Detect which cell encompasses the target text, then output its [x, y] center coordinate. 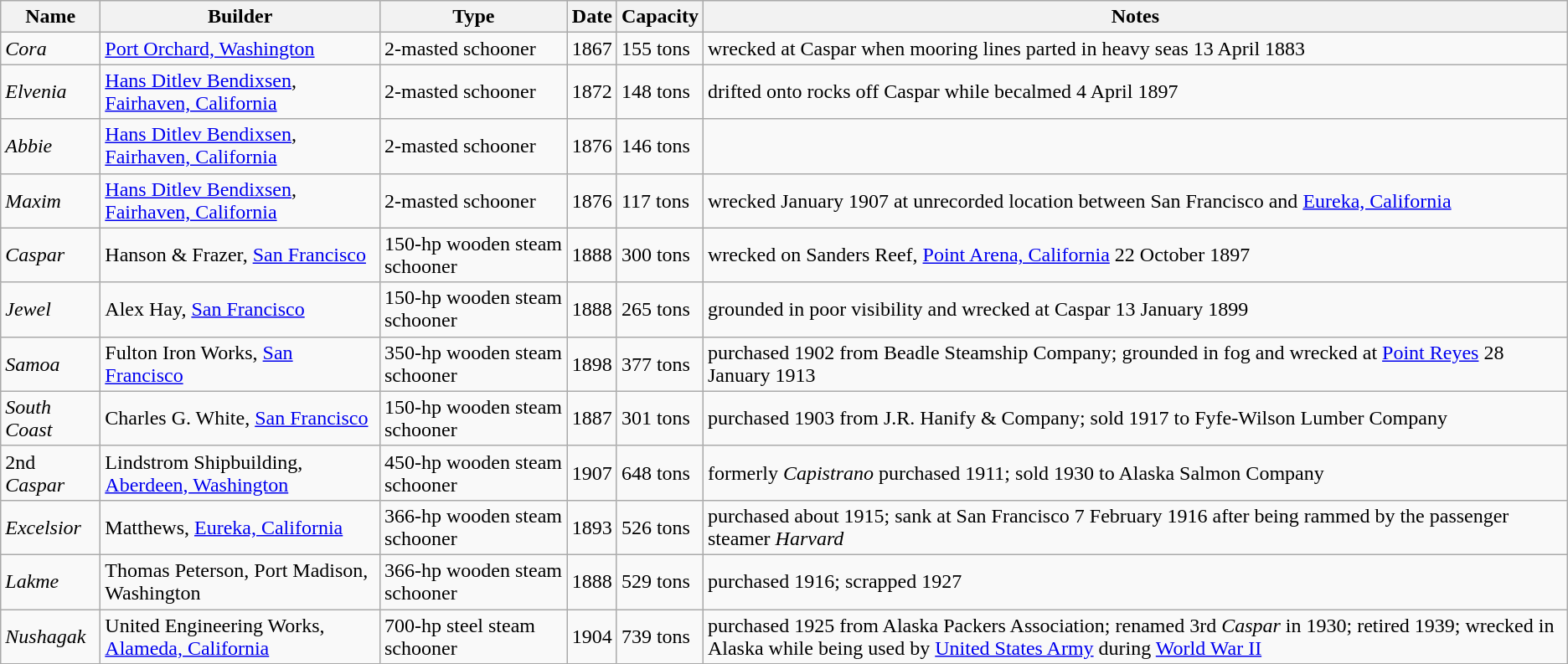
Capacity [660, 17]
1907 [591, 472]
265 tons [660, 310]
South Coast [50, 419]
301 tons [660, 419]
formerly Capistrano purchased 1911; sold 1930 to Alaska Salmon Company [1135, 472]
purchased 1903 from J.R. Hanify & Company; sold 1917 to Fyfe-Wilson Lumber Company [1135, 419]
Abbie [50, 146]
117 tons [660, 201]
Thomas Peterson, Port Madison, Washington [240, 581]
Date [591, 17]
1872 [591, 92]
155 tons [660, 49]
739 tons [660, 636]
wrecked at Caspar when mooring lines parted in heavy seas 13 April 1883 [1135, 49]
1887 [591, 419]
drifted onto rocks off Caspar while becalmed 4 April 1897 [1135, 92]
Excelsior [50, 528]
Type [473, 17]
purchased about 1915; sank at San Francisco 7 February 1916 after being rammed by the passenger steamer Harvard [1135, 528]
526 tons [660, 528]
Name [50, 17]
377 tons [660, 363]
Samoa [50, 363]
450-hp wooden steam schooner [473, 472]
146 tons [660, 146]
2nd Caspar [50, 472]
Lakme [50, 581]
grounded in poor visibility and wrecked at Caspar 13 January 1899 [1135, 310]
Caspar [50, 255]
350-hp wooden steam schooner [473, 363]
Charles G. White, San Francisco [240, 419]
Lindstrom Shipbuilding, Aberdeen, Washington [240, 472]
1898 [591, 363]
1904 [591, 636]
Alex Hay, San Francisco [240, 310]
Maxim [50, 201]
United Engineering Works, Alameda, California [240, 636]
529 tons [660, 581]
Port Orchard, Washington [240, 49]
Jewel [50, 310]
purchased 1916; scrapped 1927 [1135, 581]
Cora [50, 49]
148 tons [660, 92]
purchased 1902 from Beadle Steamship Company; grounded in fog and wrecked at Point Reyes 28 January 1913 [1135, 363]
wrecked on Sanders Reef, Point Arena, California 22 October 1897 [1135, 255]
Elvenia [50, 92]
Hanson & Frazer, San Francisco [240, 255]
700-hp steel steam schooner [473, 636]
1867 [591, 49]
300 tons [660, 255]
Matthews, Eureka, California [240, 528]
Fulton Iron Works, San Francisco [240, 363]
1893 [591, 528]
Builder [240, 17]
Notes [1135, 17]
Nushagak [50, 636]
648 tons [660, 472]
wrecked January 1907 at unrecorded location between San Francisco and Eureka, California [1135, 201]
